Scan for the cell matching the given text and deliver its (x, y) coordinate at center. 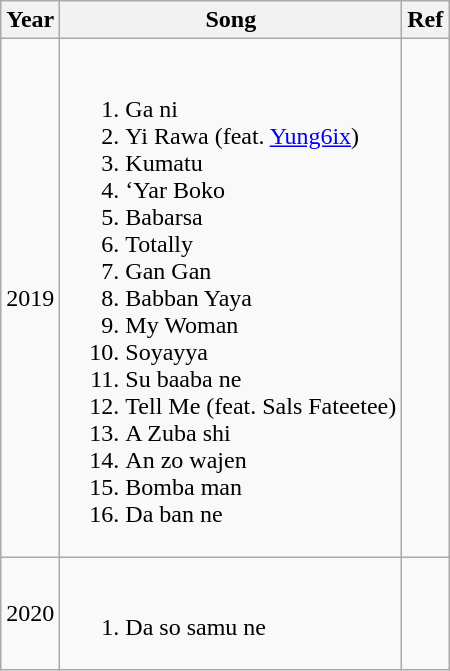
Ref (426, 20)
2020 (30, 614)
Year (30, 20)
Song (231, 20)
Da so samu ne (231, 614)
2019 (30, 298)
